Detect which cell encompasses the target text, then output its [x, y] center coordinate. 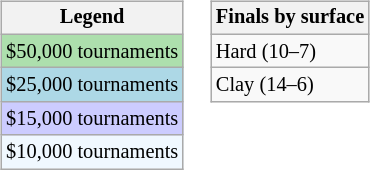
Finals by surface [290, 18]
$15,000 tournaments [92, 119]
Legend [92, 18]
$10,000 tournaments [92, 152]
Hard (10–7) [290, 51]
Clay (14–6) [290, 85]
$25,000 tournaments [92, 85]
$50,000 tournaments [92, 51]
